Scan for the cell matching the given text and deliver its [X, Y] coordinate at center. 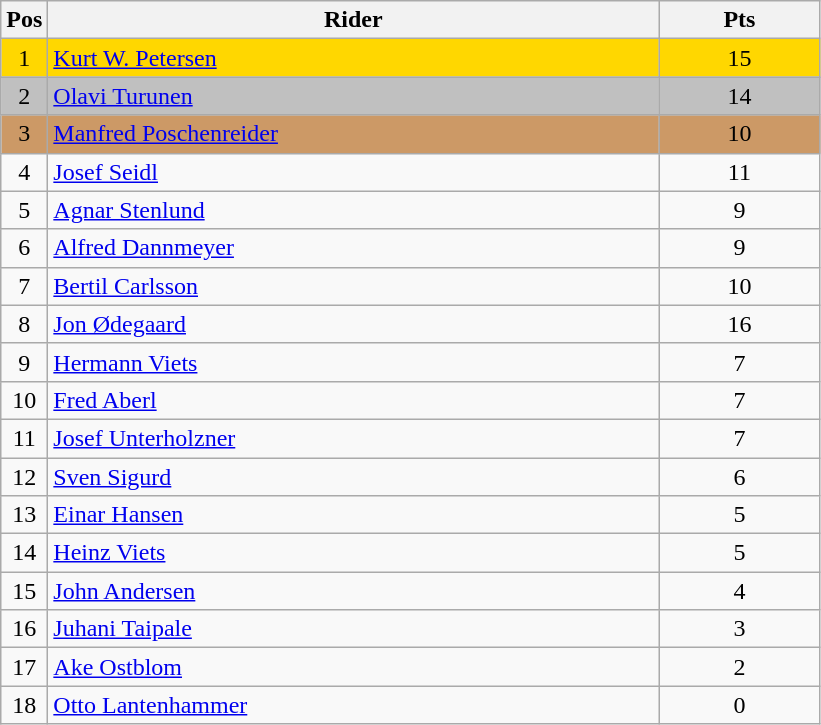
12 [24, 477]
Juhani Taipale [354, 629]
Fred Aberl [354, 400]
Hermann Viets [354, 362]
0 [740, 705]
18 [24, 705]
Agnar Stenlund [354, 210]
Pts [740, 20]
Josef Seidl [354, 172]
Jon Ødegaard [354, 324]
Josef Unterholzner [354, 438]
Otto Lantenhammer [354, 705]
Pos [24, 20]
Olavi Turunen [354, 96]
17 [24, 667]
Rider [354, 20]
Sven Sigurd [354, 477]
Alfred Dannmeyer [354, 248]
Bertil Carlsson [354, 286]
John Andersen [354, 591]
Einar Hansen [354, 515]
1 [24, 58]
Kurt W. Petersen [354, 58]
Ake Ostblom [354, 667]
Manfred Poschenreider [354, 134]
8 [24, 324]
13 [24, 515]
Heinz Viets [354, 553]
